Detect which cell encompasses the target text, then output its (X, Y) center coordinate. 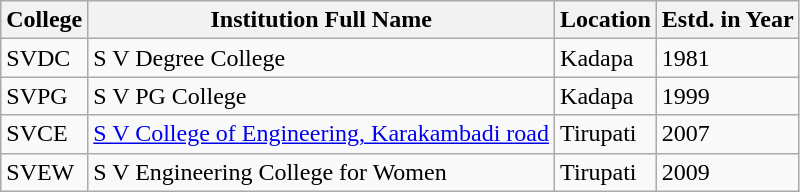
S V Engineering College for Women (322, 172)
SVDC (44, 58)
S V College of Engineering, Karakambadi road (322, 134)
S V PG College (322, 96)
Estd. in Year (728, 20)
1999 (728, 96)
Location (606, 20)
Institution Full Name (322, 20)
College (44, 20)
SVEW (44, 172)
S V Degree College (322, 58)
2007 (728, 134)
1981 (728, 58)
SVCE (44, 134)
2009 (728, 172)
SVPG (44, 96)
